Extract the (X, Y) coordinate from the center of the cell holding the provided text.  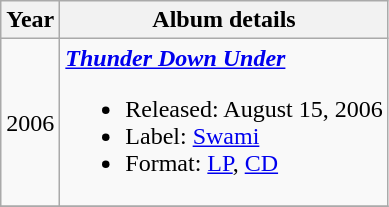
Album details (224, 20)
Year (30, 20)
2006 (30, 122)
Thunder Down UnderReleased: August 15, 2006Label: SwamiFormat: LP, CD (224, 122)
